Scan for the cell matching the given text and deliver its (X, Y) coordinate at center. 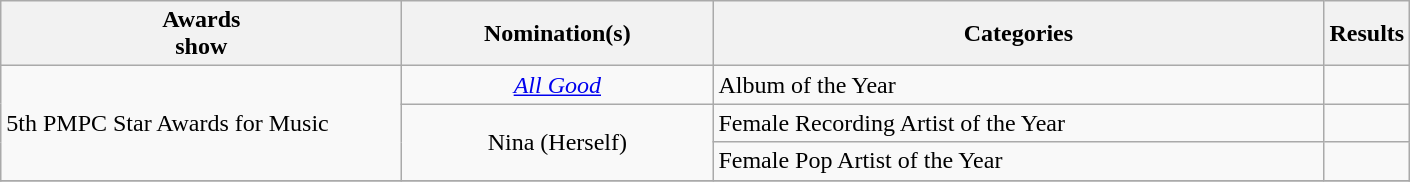
Female Recording Artist of the Year (1018, 123)
All Good (558, 85)
Nina (Herself) (558, 142)
Categories (1018, 34)
Results (1367, 34)
5th PMPC Star Awards for Music (202, 123)
Album of the Year (1018, 85)
Awardsshow (202, 34)
Nomination(s) (558, 34)
Female Pop Artist of the Year (1018, 161)
